For the text-containing cell, return its midpoint in [x, y] coordinate format. 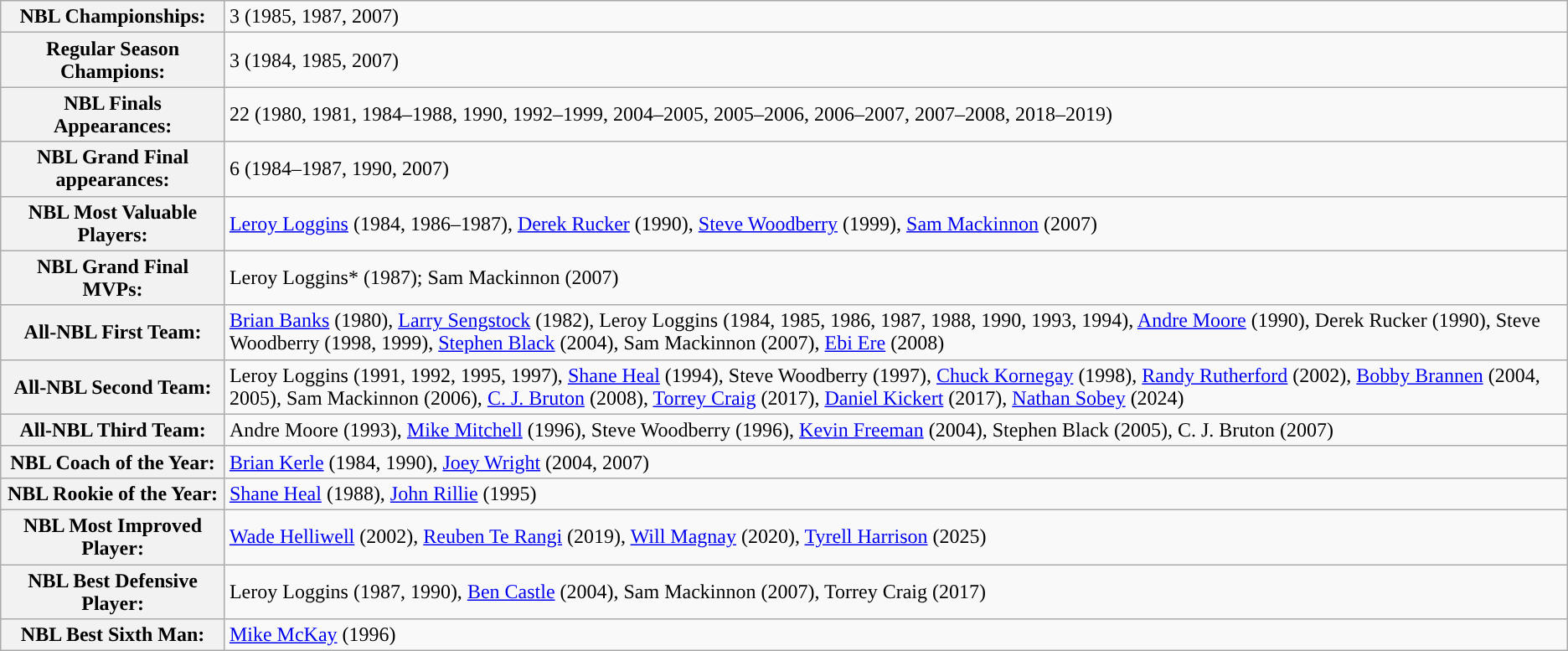
Mike McKay (1996) [896, 635]
22 (1980, 1981, 1984–1988, 1990, 1992–1999, 2004–2005, 2005–2006, 2006–2007, 2007–2008, 2018–2019) [896, 114]
NBL Best Defensive Player: [113, 592]
Andre Moore (1993), Mike Mitchell (1996), Steve Woodberry (1996), Kevin Freeman (2004), Stephen Black (2005), C. J. Bruton (2007) [896, 430]
NBL Coach of the Year: [113, 462]
Leroy Loggins* (1987); Sam Mackinnon (2007) [896, 278]
Shane Heal (1988), John Rillie (1995) [896, 493]
6 (1984–1987, 1990, 2007) [896, 169]
Regular Season Champions: [113, 60]
Brian Kerle (1984, 1990), Joey Wright (2004, 2007) [896, 462]
All-NBL Second Team: [113, 387]
Wade Helliwell (2002), Reuben Te Rangi (2019), Will Magnay (2020), Tyrell Harrison (2025) [896, 536]
NBL Rookie of the Year: [113, 493]
NBL Most Improved Player: [113, 536]
NBL Finals Appearances: [113, 114]
All-NBL First Team: [113, 332]
NBL Best Sixth Man: [113, 635]
Leroy Loggins (1987, 1990), Ben Castle (2004), Sam Mackinnon (2007), Torrey Craig (2017) [896, 592]
NBL Championships: [113, 17]
3 (1984, 1985, 2007) [896, 60]
NBL Most Valuable Players: [113, 223]
All-NBL Third Team: [113, 430]
NBL Grand Final MVPs: [113, 278]
3 (1985, 1987, 2007) [896, 17]
NBL Grand Final appearances: [113, 169]
Leroy Loggins (1984, 1986–1987), Derek Rucker (1990), Steve Woodberry (1999), Sam Mackinnon (2007) [896, 223]
